Find where the given text appears and provide that cell's center as (x, y) coordinate. 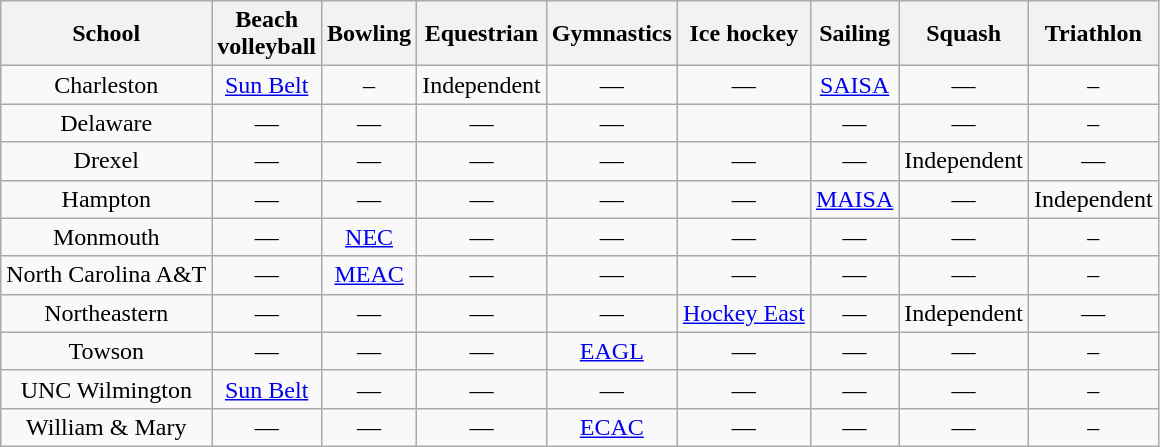
UNC Wilmington (106, 389)
Bowling (370, 34)
Squash (964, 34)
Sailing (854, 34)
Delaware (106, 123)
Triathlon (1093, 34)
Equestrian (482, 34)
Beachvolleyball (267, 34)
NEC (370, 237)
Hockey East (744, 313)
William & Mary (106, 427)
School (106, 34)
EAGL (612, 351)
Monmouth (106, 237)
ECAC (612, 427)
MEAC (370, 275)
Towson (106, 351)
SAISA (854, 85)
Charleston (106, 85)
MAISA (854, 199)
Drexel (106, 161)
Gymnastics (612, 34)
Northeastern (106, 313)
North Carolina A&T (106, 275)
Ice hockey (744, 34)
Hampton (106, 199)
